Locate the cell with the specified text and output its [x, y] center coordinate. 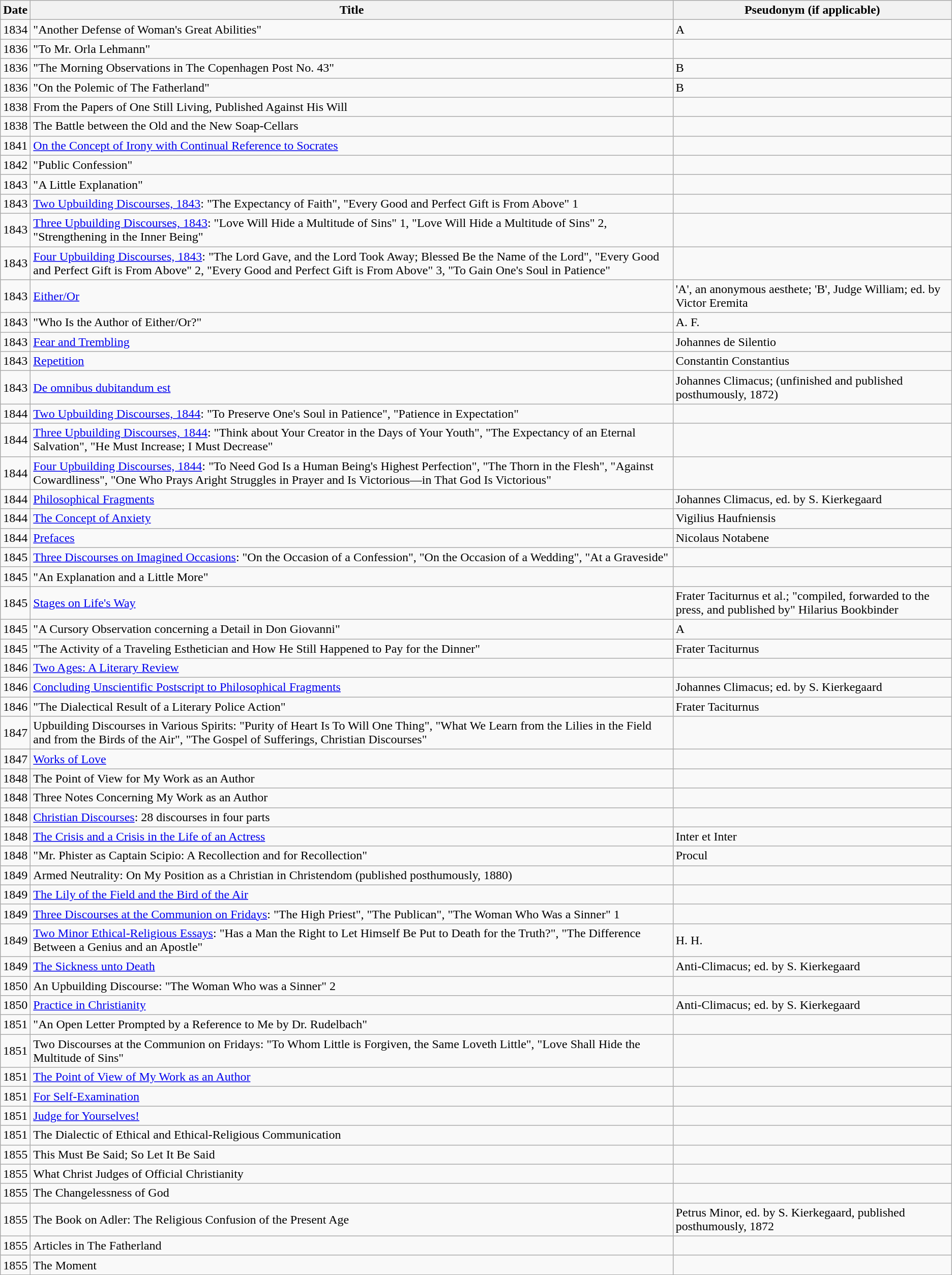
"A Little Explanation" [352, 184]
An Upbuilding Discourse: "The Woman Who was a Sinner" 2 [352, 986]
Johannes Climacus; ed. by S. Kierkegaard [812, 687]
"On the Polemic of The Fatherland" [352, 88]
Constantin Constantius [812, 361]
"Public Confession" [352, 165]
Three Notes Concerning My Work as an Author [352, 798]
Johannes Climacus, ed. by S. Kierkegaard [812, 499]
Stages on Life's Way [352, 602]
The Crisis and a Crisis in the Life of an Actress [352, 836]
Vigilius Haufniensis [812, 518]
The Lily of the Field and the Bird of the Air [352, 894]
What Christ Judges of Official Christianity [352, 1174]
"Mr. Phister as Captain Scipio: A Recollection and for Recollection" [352, 856]
Christian Discourses: 28 discourses in four parts [352, 817]
Philosophical Fragments [352, 499]
H. H. [812, 940]
Johannes de Silentio [812, 342]
The Changelessness of God [352, 1193]
"The Activity of a Traveling Esthetician and How He Still Happened to Pay for the Dinner" [352, 649]
On the Concept of Irony with Continual Reference to Socrates [352, 146]
The Concept of Anxiety [352, 518]
Three Discourses on Imagined Occasions: "On the Occasion of a Confession", "On the Occasion of a Wedding", "At a Graveside" [352, 557]
A. F. [812, 323]
Procul [812, 856]
This Must Be Said; So Let It Be Said [352, 1154]
Concluding Unscientific Postscript to Philosophical Fragments [352, 687]
Two Discourses at the Communion on Fridays: "To Whom Little is Forgiven, the Same Loveth Little", "Love Shall Hide the Multitude of Sins" [352, 1051]
Petrus Minor, ed. by S. Kierkegaard, published posthumously, 1872 [812, 1219]
"A Cursory Observation concerning a Detail in Don Giovanni" [352, 629]
Repetition [352, 361]
Judge for Yourselves! [352, 1116]
The Book on Adler: The Religious Confusion of the Present Age [352, 1219]
Pseudonym (if applicable) [812, 10]
Johannes Climacus; (unfinished and published posthumously, 1872) [812, 388]
The Point of View of My Work as an Author [352, 1077]
"An Open Letter Prompted by a Reference to Me by Dr. Rudelbach" [352, 1025]
"The Dialectical Result of a Literary Police Action" [352, 707]
Either/Or [352, 296]
Articles in The Fatherland [352, 1245]
De omnibus dubitandum est [352, 388]
The Battle between the Old and the New Soap-Cellars [352, 126]
Inter et Inter [812, 836]
"Another Defense of Woman's Great Abilities" [352, 30]
Two Ages: A Literary Review [352, 668]
Two Upbuilding Discourses, 1844: "To Preserve One's Soul in Patience", "Patience in Expectation" [352, 414]
'A', an anonymous aesthete; 'B', Judge William; ed. by Victor Eremita [812, 296]
Fear and Trembling [352, 342]
Armed Neutrality: On My Position as a Christian in Christendom (published posthumously, 1880) [352, 875]
Date [15, 10]
Nicolaus Notabene [812, 538]
Prefaces [352, 538]
Frater Taciturnus et al.; "compiled, forwarded to the press, and published by" Hilarius Bookbinder [812, 602]
Title [352, 10]
The Moment [352, 1265]
1842 [15, 165]
"Who Is the Author of Either/Or?" [352, 323]
"The Morning Observations in The Copenhagen Post No. 43" [352, 68]
1834 [15, 30]
Practice in Christianity [352, 1005]
The Dialectic of Ethical and Ethical-Religious Communication [352, 1135]
The Point of View for My Work as an Author [352, 778]
Three Upbuilding Discourses, 1843: "Love Will Hide a Multitude of Sins" 1, "Love Will Hide a Multitude of Sins" 2, "Strengthening in the Inner Being" [352, 230]
"To Mr. Orla Lehmann" [352, 49]
"An Explanation and a Little More" [352, 576]
Three Discourses at the Communion on Fridays: "The High Priest", "The Publican", "The Woman Who Was a Sinner" 1 [352, 914]
For Self-Examination [352, 1096]
Two Upbuilding Discourses, 1843: "The Expectancy of Faith", "Every Good and Perfect Gift is From Above" 1 [352, 204]
1841 [15, 146]
The Sickness unto Death [352, 966]
Works of Love [352, 759]
From the Papers of One Still Living, Published Against His Will [352, 107]
